Determine the [x, y] coordinate at the center of the cell enclosing the given text.  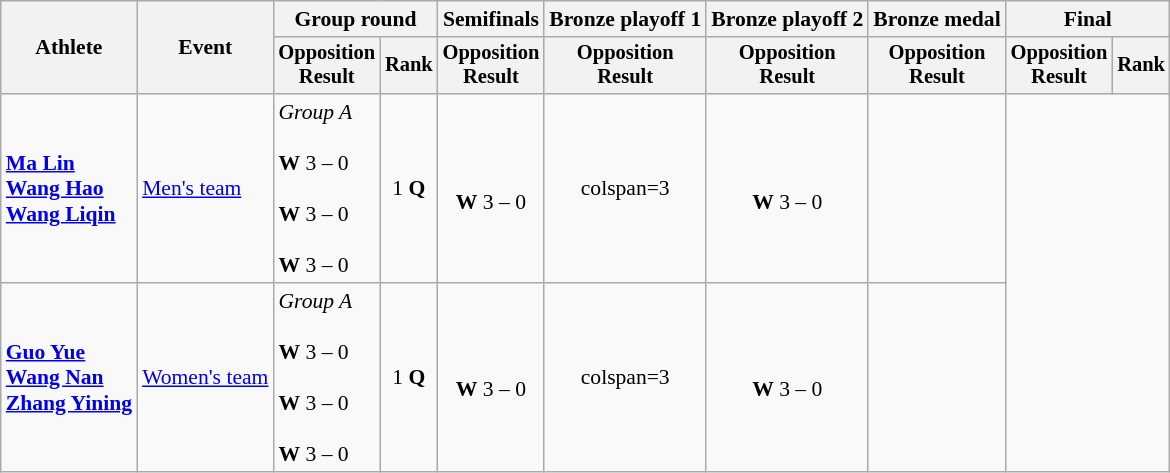
Bronze playoff 1 [625, 19]
Event [205, 48]
Men's team [205, 188]
Final [1088, 19]
Semifinals [492, 19]
Ma LinWang HaoWang Liqin [69, 188]
Bronze medal [936, 19]
Bronze playoff 2 [787, 19]
Women's team [205, 378]
Group round [355, 19]
Guo YueWang NanZhang Yining [69, 378]
Athlete [69, 48]
